Find where the given text appears and provide that cell's center as (X, Y) coordinate. 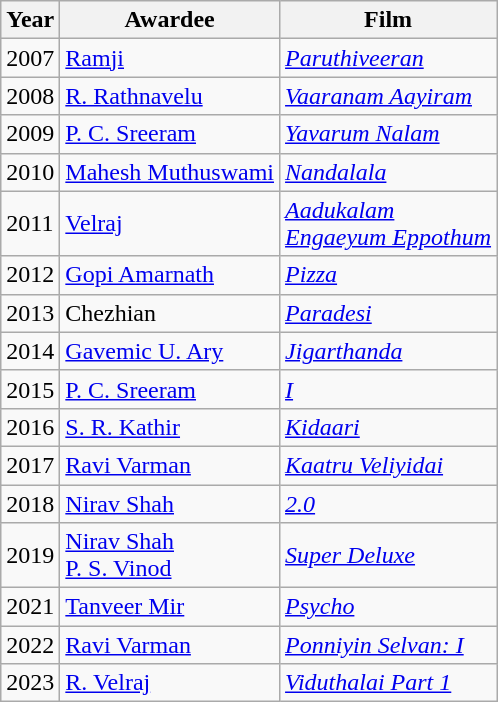
I (388, 389)
2008 (30, 96)
Tanveer Mir (170, 607)
Gopi Amarnath (170, 275)
R. Rathnavelu (170, 96)
Super Deluxe (388, 556)
2023 (30, 683)
AadukalamEngaeyum Eppothum (388, 224)
2007 (30, 58)
Nirav Shah P. S. Vinod (170, 556)
Psycho (388, 607)
Jigarthanda (388, 351)
Chezhian (170, 313)
2021 (30, 607)
R. Velraj (170, 683)
2018 (30, 503)
Pizza (388, 275)
S. R. Kathir (170, 427)
Gavemic U. Ary (170, 351)
Nandalala (388, 172)
Viduthalai Part 1 (388, 683)
2014 (30, 351)
2015 (30, 389)
Kidaari (388, 427)
2016 (30, 427)
Ramji (170, 58)
2019 (30, 556)
Paruthiveeran (388, 58)
Vaaranam Aayiram (388, 96)
Yavarum Nalam (388, 134)
2012 (30, 275)
Nirav Shah (170, 503)
2010 (30, 172)
Awardee (170, 20)
Kaatru Veliyidai (388, 465)
Year (30, 20)
2022 (30, 645)
2013 (30, 313)
Paradesi (388, 313)
2.0 (388, 503)
Velraj (170, 224)
2009 (30, 134)
Mahesh Muthuswami (170, 172)
2017 (30, 465)
Ponniyin Selvan: I (388, 645)
Film (388, 20)
2011 (30, 224)
